Locate the cell with the specified text and output its (X, Y) center coordinate. 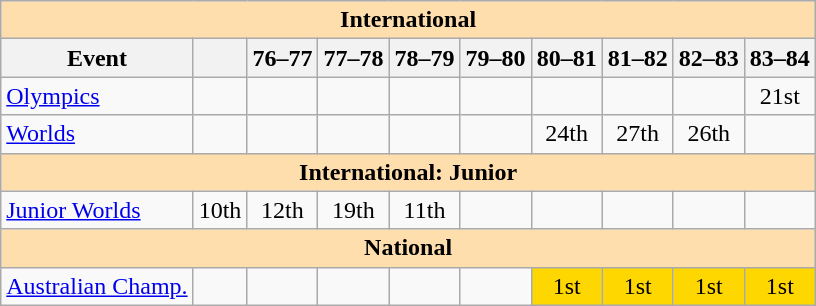
19th (354, 210)
81–82 (638, 58)
76–77 (282, 58)
27th (638, 134)
National (408, 248)
Worlds (97, 134)
83–84 (780, 58)
Junior Worlds (97, 210)
24th (566, 134)
26th (708, 134)
Event (97, 58)
21st (780, 96)
77–78 (354, 58)
79–80 (496, 58)
78–79 (424, 58)
Australian Champ. (97, 286)
82–83 (708, 58)
80–81 (566, 58)
International: Junior (408, 172)
Olympics (97, 96)
10th (220, 210)
11th (424, 210)
12th (282, 210)
International (408, 20)
